Search for the cell housing the specified text and yield its [x, y] center coordinate. 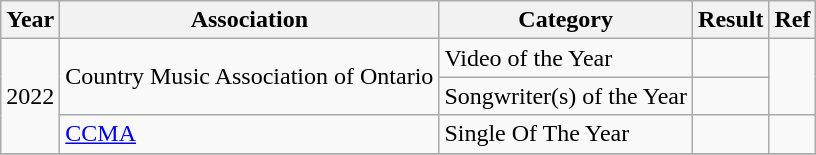
Country Music Association of Ontario [250, 77]
Ref [792, 20]
Result [731, 20]
Video of the Year [566, 58]
Year [30, 20]
Category [566, 20]
Single Of The Year [566, 134]
Songwriter(s) of the Year [566, 96]
Association [250, 20]
CCMA [250, 134]
2022 [30, 96]
